Return [X, Y] of the center of cell containing provided text 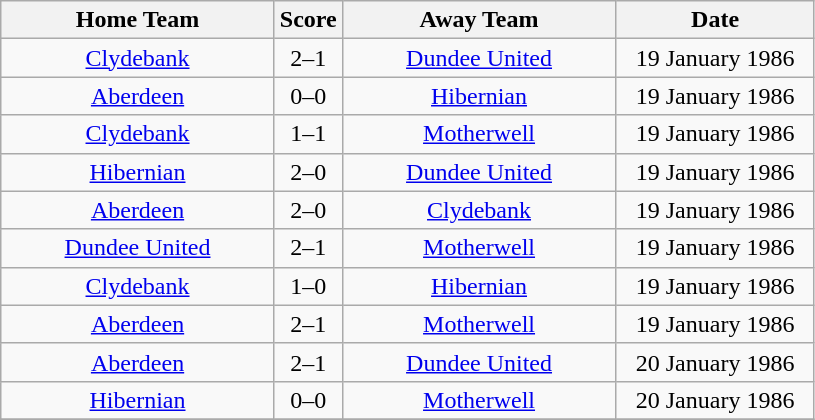
Away Team [479, 20]
Score [308, 20]
1–0 [308, 286]
Home Team [138, 20]
Date [716, 20]
1–1 [308, 134]
